Detect which cell encompasses the target text, then output its [x, y] center coordinate. 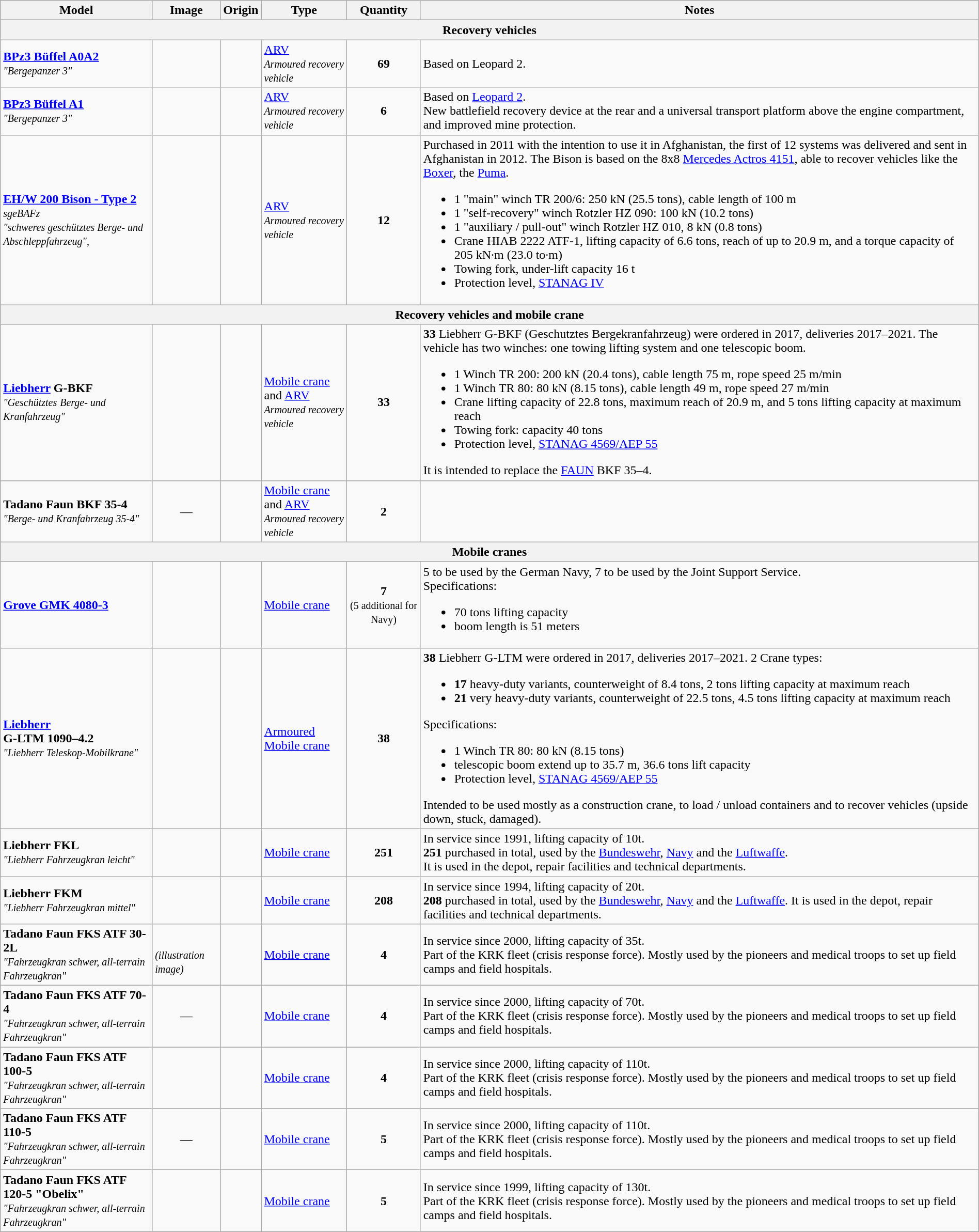
Image [186, 10]
Quantity [384, 10]
2 [384, 511]
EH/W 200 Bison - Type 2sgeBAFz"schweres geschütztes Berge- und Abschleppfahrzeug", [76, 220]
Tadano Faun FKS ATF 120-5 "Obelix""Fahrzeugkran schwer, all-terrain Fahrzeugkran" [76, 1200]
Tadano Faun FKS ATF 30-2L"Fahrzeugkran schwer, all-terrain Fahrzeugkran" [76, 955]
Tadano Faun FKS ATF 110-5"Fahrzeugkran schwer, all-terrain Fahrzeugkran" [76, 1140]
(illustration image) [186, 955]
33 [384, 402]
Grove GMK 4080-3 [76, 604]
38 [384, 738]
251 [384, 852]
Recovery vehicles and mobile crane [490, 315]
Type [304, 10]
Model [76, 10]
Armoured Mobile crane [304, 738]
LiebherrG-LTM 1090–4.2"Liebherr Teleskop-Mobilkrane" [76, 738]
Origin [241, 10]
Tadano Faun FKS ATF 70-4"Fahrzeugkran schwer, all-terrain Fahrzeugkran" [76, 1017]
Notes [699, 10]
Liebherr FKL"Liebherr Fahrzeugkran leicht" [76, 852]
7(5 additional for Navy) [384, 604]
5 to be used by the German Navy, 7 to be used by the Joint Support Service.Specifications:70 tons lifting capacityboom length is 51 meters [699, 604]
Based on Leopard 2. [699, 64]
Mobile cranes [490, 552]
Tadano Faun BKF 35-4"Berge- und Kranfahrzeug 35-4" [76, 511]
Recovery vehicles [490, 30]
Tadano Faun FKS ATF 100-5"Fahrzeugkran schwer, all-terrain Fahrzeugkran" [76, 1078]
Liebherr FKM"Liebherr Fahrzeugkran mittel" [76, 900]
208 [384, 900]
BPz3 Büffel A0A2"Bergepanzer 3" [76, 64]
BPz3 Büffel A1"Bergepanzer 3" [76, 111]
69 [384, 64]
Liebherr G-BKF"Geschütztes Berge- und Kranfahrzeug" [76, 402]
12 [384, 220]
6 [384, 111]
